Locate the cell with the specified text and output its [X, Y] center coordinate. 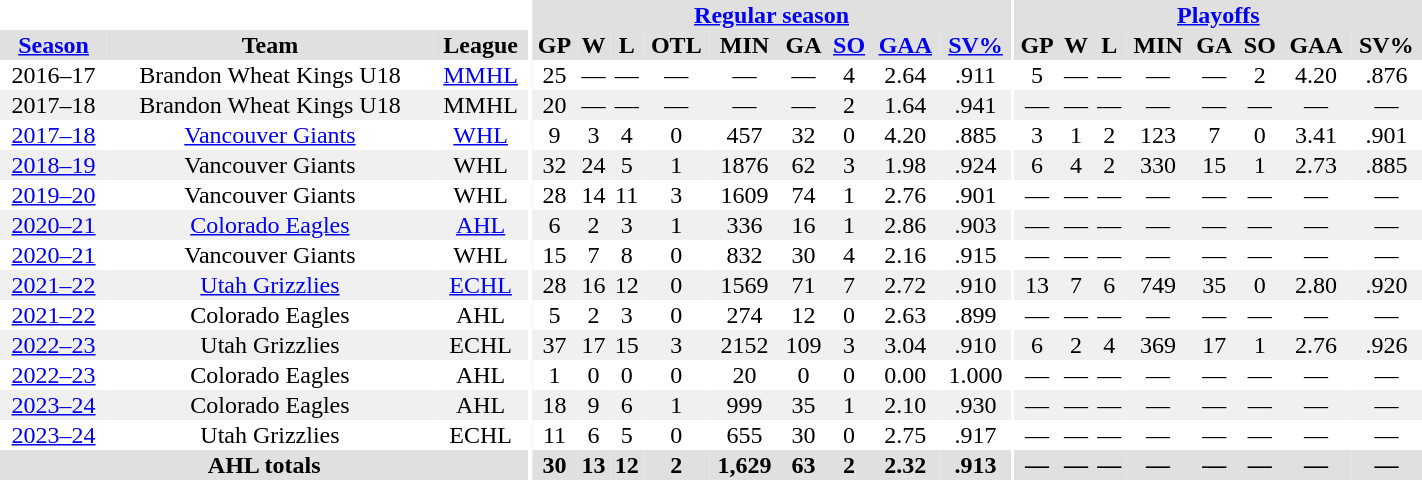
18 [554, 405]
2019–20 [54, 195]
2.73 [1316, 165]
1876 [744, 165]
League [481, 45]
74 [804, 195]
3.04 [906, 345]
2.86 [906, 225]
8 [626, 255]
.926 [1386, 345]
.899 [976, 315]
Regular season [772, 15]
999 [744, 405]
457 [744, 135]
336 [744, 225]
24 [594, 165]
Playoffs [1218, 15]
749 [1158, 285]
1.98 [906, 165]
123 [1158, 135]
1,629 [744, 465]
AHL totals [264, 465]
1569 [744, 285]
1.64 [906, 105]
3.41 [1316, 135]
.911 [976, 75]
2.64 [906, 75]
.915 [976, 255]
63 [804, 465]
0.00 [906, 375]
1.000 [976, 375]
.903 [976, 225]
2.32 [906, 465]
Team [270, 45]
.876 [1386, 75]
330 [1158, 165]
71 [804, 285]
274 [744, 315]
25 [554, 75]
2.72 [906, 285]
.917 [976, 435]
369 [1158, 345]
832 [744, 255]
Season [54, 45]
1609 [744, 195]
2.75 [906, 435]
655 [744, 435]
OTL [676, 45]
62 [804, 165]
2016–17 [54, 75]
.941 [976, 105]
37 [554, 345]
109 [804, 345]
2018–19 [54, 165]
.930 [976, 405]
.913 [976, 465]
14 [594, 195]
2152 [744, 345]
2.80 [1316, 285]
.924 [976, 165]
.920 [1386, 285]
2.16 [906, 255]
2.10 [906, 405]
2.63 [906, 315]
